For the text-containing cell, return its midpoint in [X, Y] coordinate format. 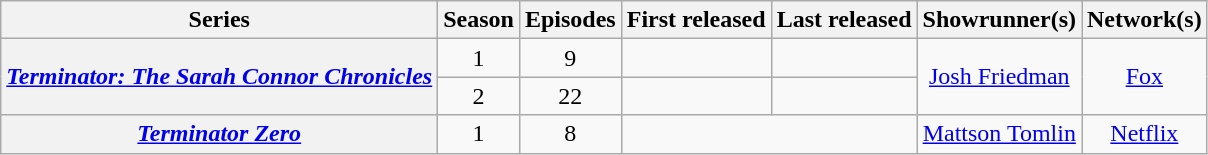
Network(s) [1145, 20]
Last released [844, 20]
Netflix [1145, 134]
Mattson Tomlin [999, 134]
Series [220, 20]
Terminator: The Sarah Connor Chronicles [220, 77]
2 [479, 96]
First released [696, 20]
Fox [1145, 77]
Episodes [570, 20]
Josh Friedman [999, 77]
8 [570, 134]
Terminator Zero [220, 134]
Showrunner(s) [999, 20]
Season [479, 20]
22 [570, 96]
9 [570, 58]
